Provide the (x, y) coordinate of the cell's center where the given text is located.  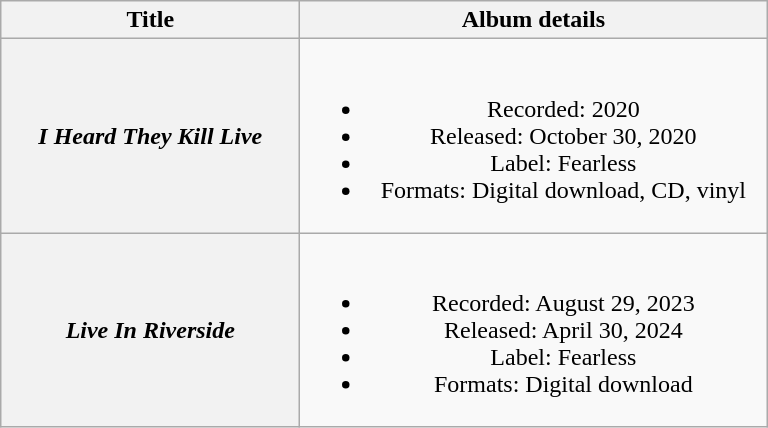
Live In Riverside (150, 330)
Recorded: August 29, 2023Released: April 30, 2024Label: FearlessFormats: Digital download (534, 330)
Title (150, 20)
I Heard They Kill Live (150, 136)
Album details (534, 20)
Recorded: 2020Released: October 30, 2020Label: FearlessFormats: Digital download, CD, vinyl (534, 136)
